Capture the cell that displays the provided text and extract its [X, Y] central coordinate. 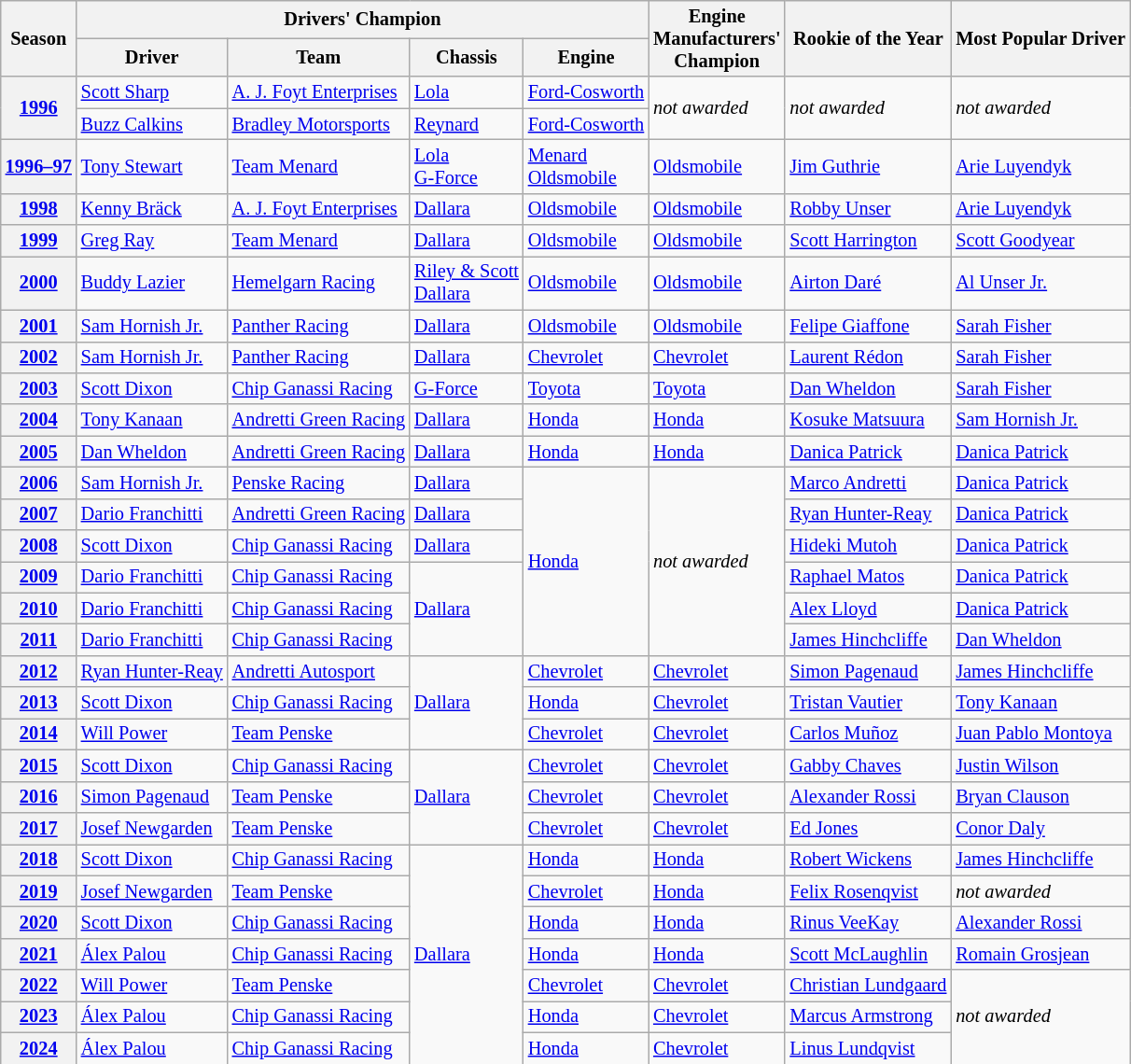
Alex Lloyd [868, 609]
2000 [39, 283]
Andretti Autosport [319, 671]
Greg Ray [152, 241]
Bryan Clauson [1040, 797]
Hemelgarn Racing [319, 283]
2005 [39, 452]
Romain Grosjean [1040, 954]
Penske Racing [319, 483]
Lola [467, 92]
2015 [39, 765]
Felipe Giaffone [868, 326]
Justin Wilson [1040, 765]
Drivers' Champion [362, 19]
2011 [39, 639]
Scott Goodyear [1040, 241]
2008 [39, 546]
2010 [39, 609]
1996–97 [39, 166]
LolaG-Force [467, 166]
Most Popular Driver [1040, 38]
Linus Lundqvist [868, 1048]
Chassis [467, 58]
Team [319, 58]
Scott McLaughlin [868, 954]
Riley & ScottDallara [467, 283]
Hideki Mutoh [868, 546]
2020 [39, 922]
2009 [39, 577]
Tristan Vautier [868, 703]
MenardOldsmobile [586, 166]
2001 [39, 326]
Driver [152, 58]
Kenny Bräck [152, 209]
2017 [39, 828]
Christian Lundgaard [868, 986]
Buzz Calkins [152, 124]
2023 [39, 1016]
Reynard [467, 124]
Laurent Rédon [868, 357]
Felix Rosenqvist [868, 891]
2007 [39, 514]
2016 [39, 797]
Al Unser Jr. [1040, 283]
Bradley Motorsports [319, 124]
Rinus VeeKay [868, 922]
Juan Pablo Montoya [1040, 734]
Airton Daré [868, 283]
Tony Stewart [152, 166]
2006 [39, 483]
2018 [39, 860]
2024 [39, 1048]
G-Force [467, 388]
Marcus Armstrong [868, 1016]
Ed Jones [868, 828]
Jim Guthrie [868, 166]
2003 [39, 388]
Engine [586, 58]
Kosuke Matsuura [868, 420]
Season [39, 38]
2021 [39, 954]
2002 [39, 357]
Buddy Lazier [152, 283]
Conor Daly [1040, 828]
2014 [39, 734]
2013 [39, 703]
Scott Sharp [152, 92]
Marco Andretti [868, 483]
Carlos Muñoz [868, 734]
Raphael Matos [868, 577]
2019 [39, 891]
EngineManufacturers'Champion [717, 38]
Robert Wickens [868, 860]
2004 [39, 420]
1996 [39, 108]
Gabby Chaves [868, 765]
Scott Harrington [868, 241]
2012 [39, 671]
Robby Unser [868, 209]
1999 [39, 241]
2022 [39, 986]
1998 [39, 209]
Rookie of the Year [868, 38]
